Detect which cell encompasses the target text, then output its (X, Y) center coordinate. 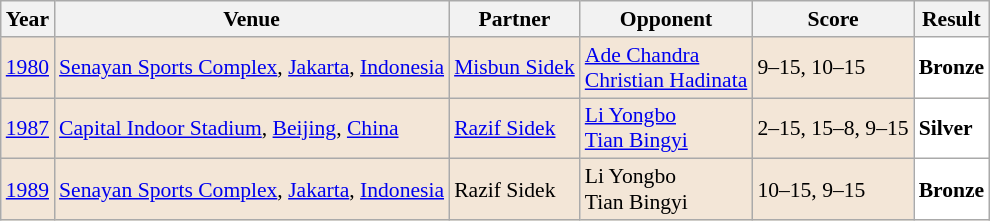
9–15, 10–15 (832, 68)
Ade Chandra Christian Hadinata (666, 68)
Capital Indoor Stadium, Beijing, China (252, 128)
Venue (252, 19)
2–15, 15–8, 9–15 (832, 128)
Year (28, 19)
Opponent (666, 19)
Silver (952, 128)
1987 (28, 128)
1989 (28, 190)
Result (952, 19)
Partner (514, 19)
1980 (28, 68)
10–15, 9–15 (832, 190)
Misbun Sidek (514, 68)
Score (832, 19)
